Search for the cell housing the specified text and yield its (x, y) center coordinate. 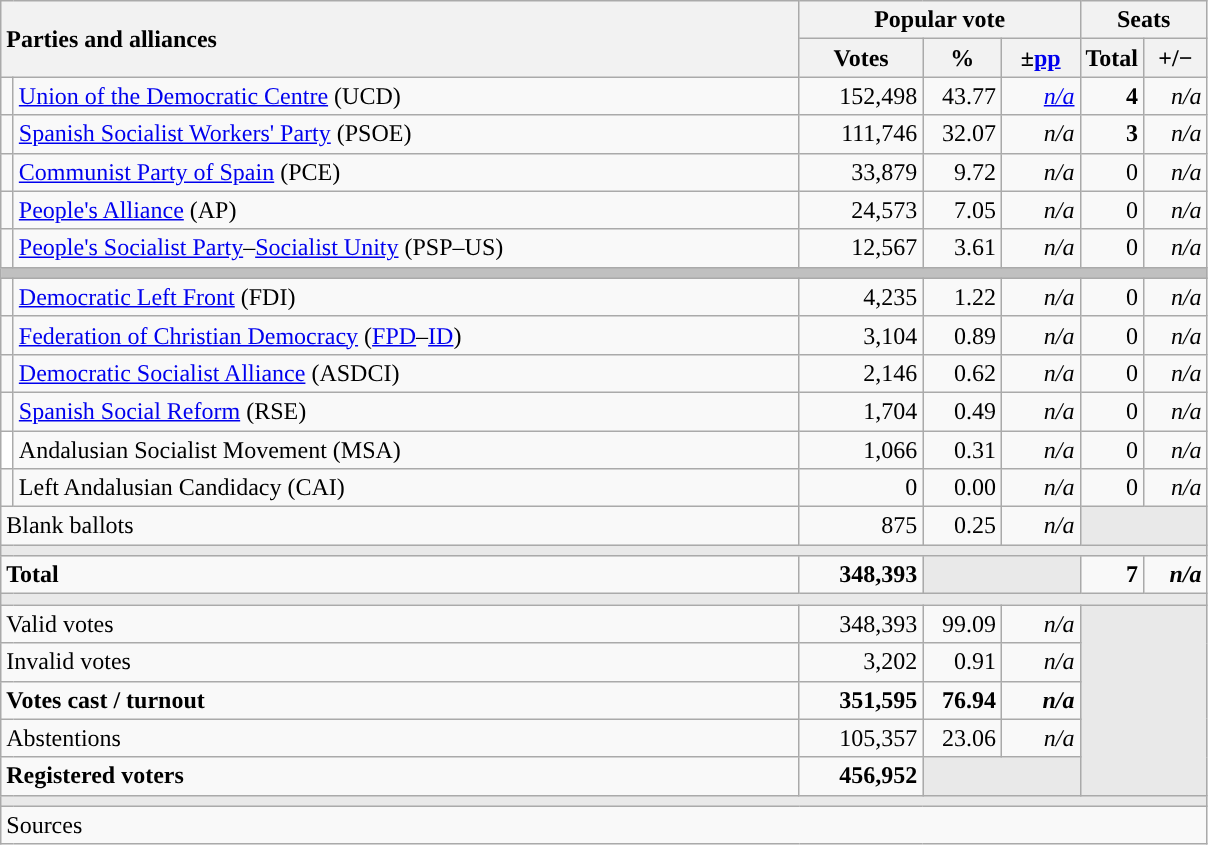
152,498 (861, 96)
351,595 (861, 700)
Andalusian Socialist Movement (MSA) (406, 449)
Parties and alliances (400, 39)
3,104 (861, 335)
111,746 (861, 134)
0.49 (962, 411)
24,573 (861, 210)
3 (1112, 134)
43.77 (962, 96)
Sources (604, 825)
1,704 (861, 411)
Registered voters (400, 776)
7 (1112, 575)
456,952 (861, 776)
9.72 (962, 172)
People's Socialist Party–Socialist Unity (PSP–US) (406, 248)
0.91 (962, 662)
Federation of Christian Democracy (FPD–ID) (406, 335)
105,357 (861, 738)
Abstentions (400, 738)
People's Alliance (AP) (406, 210)
Valid votes (400, 624)
+/− (1176, 58)
76.94 (962, 700)
0.31 (962, 449)
% (962, 58)
Union of the Democratic Centre (UCD) (406, 96)
12,567 (861, 248)
0.00 (962, 488)
Democratic Socialist Alliance (ASDCI) (406, 373)
32.07 (962, 134)
1.22 (962, 297)
0.62 (962, 373)
Democratic Left Front (FDI) (406, 297)
875 (861, 526)
33,879 (861, 172)
1,066 (861, 449)
Votes cast / turnout (400, 700)
Seats (1144, 20)
Popular vote (940, 20)
99.09 (962, 624)
7.05 (962, 210)
0.25 (962, 526)
Left Andalusian Candidacy (CAI) (406, 488)
Invalid votes (400, 662)
Blank ballots (400, 526)
Votes (861, 58)
3,202 (861, 662)
Spanish Social Reform (RSE) (406, 411)
Spanish Socialist Workers' Party (PSOE) (406, 134)
2,146 (861, 373)
Communist Party of Spain (PCE) (406, 172)
±pp (1040, 58)
3.61 (962, 248)
4 (1112, 96)
23.06 (962, 738)
0.89 (962, 335)
4,235 (861, 297)
